Pinpoint the cell where the given text exists, returning its (x, y) midpoint coordinate. 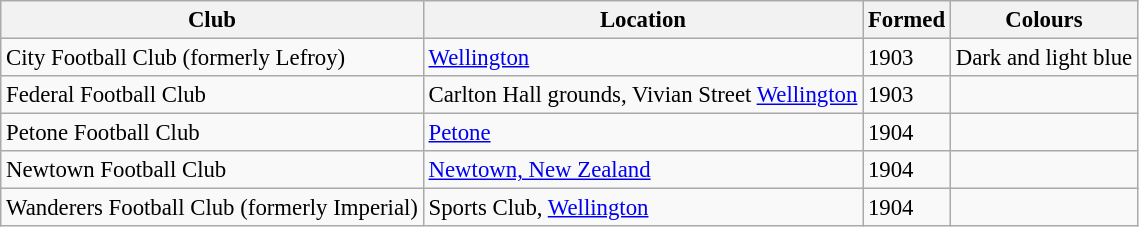
Petone Football Club (212, 133)
Newtown Football Club (212, 170)
Wellington (642, 58)
Newtown, New Zealand (642, 170)
Carlton Hall grounds, Vivian Street Wellington (642, 95)
Club (212, 20)
Petone (642, 133)
Dark and light blue (1044, 58)
Sports Club, Wellington (642, 208)
Location (642, 20)
Federal Football Club (212, 95)
Colours (1044, 20)
Formed (907, 20)
City Football Club (formerly Lefroy) (212, 58)
Wanderers Football Club (formerly Imperial) (212, 208)
